Detect which cell encompasses the target text, then output its (x, y) center coordinate. 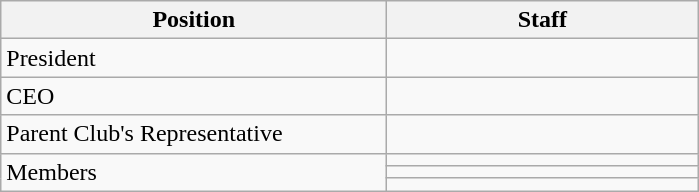
President (194, 58)
Staff (542, 20)
Position (194, 20)
CEO (194, 96)
Members (194, 172)
Parent Club's Representative (194, 134)
